Scan for the cell matching the given text and deliver its (x, y) coordinate at center. 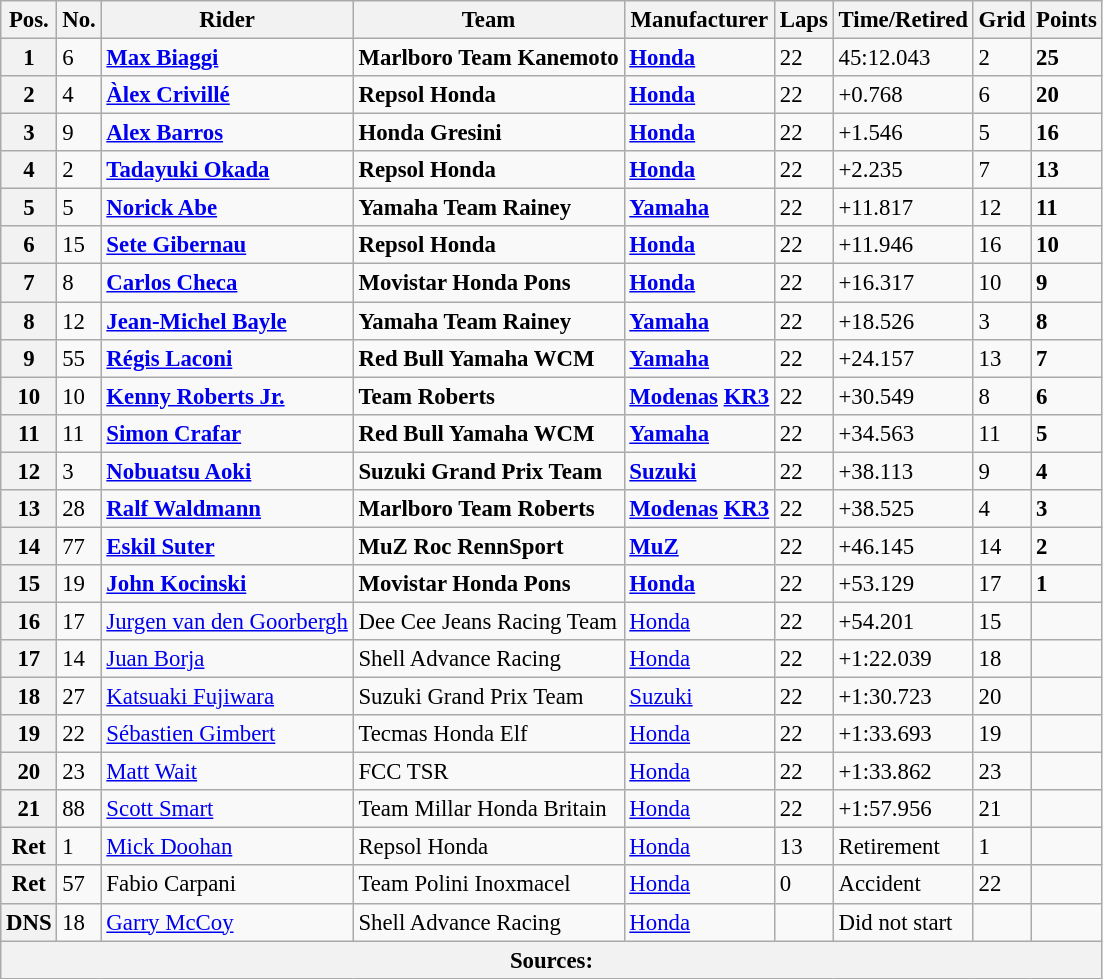
Honda Gresini (488, 133)
+1:33.693 (903, 734)
Juan Borja (227, 659)
+11.946 (903, 245)
Jurgen van den Goorbergh (227, 621)
DNS (29, 922)
Team Polini Inoxmacel (488, 885)
Marlboro Team Roberts (488, 509)
Ralf Waldmann (227, 509)
Régis Laconi (227, 358)
27 (79, 697)
+38.113 (903, 471)
Grid (1002, 20)
Pos. (29, 20)
Simon Crafar (227, 433)
Marlboro Team Kanemoto (488, 58)
Did not start (903, 922)
Àlex Crivillé (227, 95)
No. (79, 20)
77 (79, 546)
Kenny Roberts Jr. (227, 396)
Laps (804, 20)
Retirement (903, 847)
0 (804, 885)
Dee Cee Jeans Racing Team (488, 621)
Eskil Suter (227, 546)
Matt Wait (227, 772)
+1:57.956 (903, 809)
Sete Gibernau (227, 245)
+11.817 (903, 208)
Fabio Carpani (227, 885)
+34.563 (903, 433)
+30.549 (903, 396)
+1:33.862 (903, 772)
+54.201 (903, 621)
25 (1066, 58)
Sources: (552, 960)
+1:22.039 (903, 659)
28 (79, 509)
Norick Abe (227, 208)
55 (79, 358)
+2.235 (903, 170)
Time/Retired (903, 20)
Scott Smart (227, 809)
MuZ Roc RennSport (488, 546)
Nobuatsu Aoki (227, 471)
+16.317 (903, 283)
57 (79, 885)
45:12.043 (903, 58)
+18.526 (903, 321)
88 (79, 809)
+46.145 (903, 546)
FCC TSR (488, 772)
Team (488, 20)
Katsuaki Fujiwara (227, 697)
+0.768 (903, 95)
Tecmas Honda Elf (488, 734)
MuZ (699, 546)
Sébastien Gimbert (227, 734)
Mick Doohan (227, 847)
Team Roberts (488, 396)
Manufacturer (699, 20)
+1.546 (903, 133)
Points (1066, 20)
Accident (903, 885)
Carlos Checa (227, 283)
Alex Barros (227, 133)
John Kocinski (227, 584)
Garry McCoy (227, 922)
Team Millar Honda Britain (488, 809)
+53.129 (903, 584)
Tadayuki Okada (227, 170)
+1:30.723 (903, 697)
Jean-Michel Bayle (227, 321)
+24.157 (903, 358)
+38.525 (903, 509)
Rider (227, 20)
Max Biaggi (227, 58)
